Find where the given text appears and provide that cell's center as [x, y] coordinate. 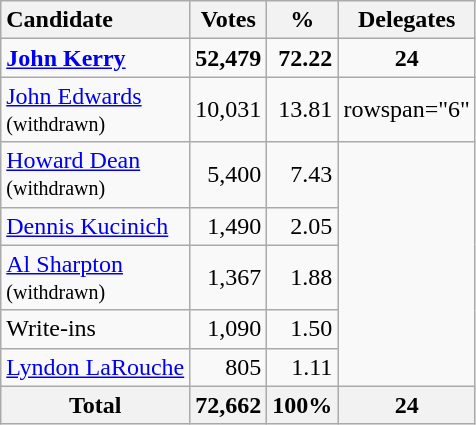
1,490 [228, 226]
2.05 [302, 226]
Write-ins [96, 329]
Delegates [407, 20]
100% [302, 405]
1.11 [302, 367]
John Edwards(withdrawn) [96, 110]
Total [96, 405]
72,662 [228, 405]
72.22 [302, 58]
10,031 [228, 110]
John Kerry [96, 58]
Al Sharpton(withdrawn) [96, 278]
Howard Dean(withdrawn) [96, 174]
Lyndon LaRouche [96, 367]
1.88 [302, 278]
Votes [228, 20]
1,090 [228, 329]
52,479 [228, 58]
7.43 [302, 174]
1,367 [228, 278]
Candidate [96, 20]
Dennis Kucinich [96, 226]
805 [228, 367]
1.50 [302, 329]
13.81 [302, 110]
rowspan="6" [407, 110]
% [302, 20]
5,400 [228, 174]
